Identify which cell holds the provided text, then report its (X, Y) central coordinate. 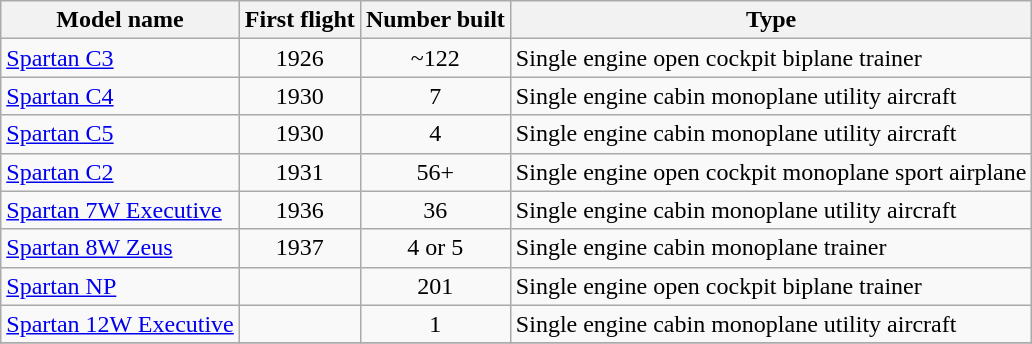
Spartan C3 (120, 58)
Spartan NP (120, 286)
Model name (120, 20)
Spartan C5 (120, 134)
Single engine open cockpit monoplane sport airplane (771, 172)
7 (435, 96)
201 (435, 286)
1931 (300, 172)
Number built (435, 20)
First flight (300, 20)
Type (771, 20)
Spartan C4 (120, 96)
56+ (435, 172)
4 (435, 134)
1926 (300, 58)
Spartan 12W Executive (120, 324)
Spartan C2 (120, 172)
~122 (435, 58)
Spartan 7W Executive (120, 210)
4 or 5 (435, 248)
Single engine cabin monoplane trainer (771, 248)
1936 (300, 210)
36 (435, 210)
1937 (300, 248)
Spartan 8W Zeus (120, 248)
1 (435, 324)
